Return (X, Y) of the center of cell containing provided text 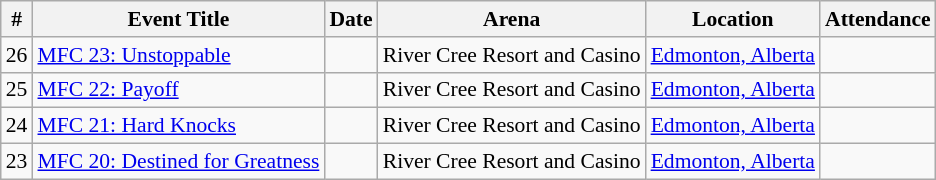
23 (17, 162)
MFC 23: Unstoppable (178, 55)
Location (733, 19)
Event Title (178, 19)
Date (350, 19)
25 (17, 90)
MFC 22: Payoff (178, 90)
# (17, 19)
MFC 20: Destined for Greatness (178, 162)
24 (17, 126)
MFC 21: Hard Knocks (178, 126)
Arena (512, 19)
Attendance (878, 19)
26 (17, 55)
